Capture the cell that displays the provided text and extract its [x, y] central coordinate. 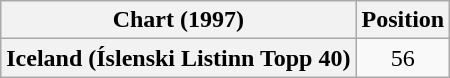
56 [403, 58]
Position [403, 20]
Chart (1997) [178, 20]
Iceland (Íslenski Listinn Topp 40) [178, 58]
